Find where the given text appears and provide that cell's center as (x, y) coordinate. 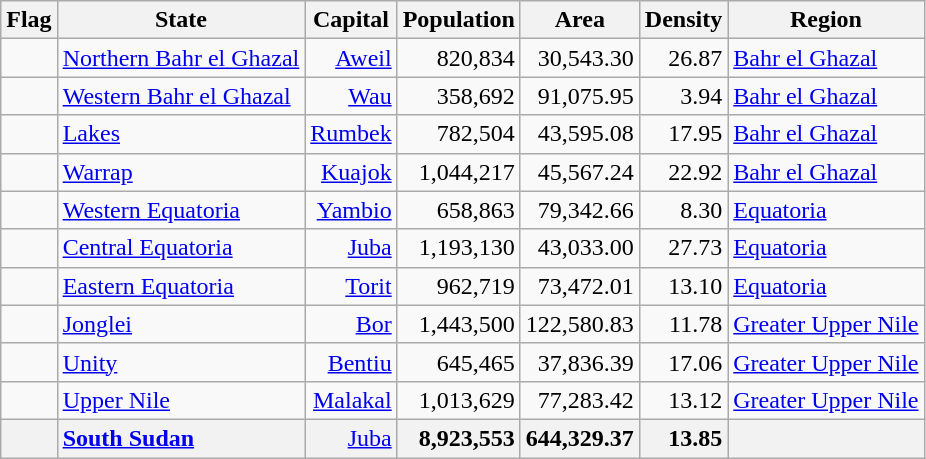
Density (683, 20)
Malakal (351, 400)
Region (826, 20)
11.78 (683, 324)
1,443,500 (458, 324)
8,923,553 (458, 438)
962,719 (458, 286)
Kuajok (351, 172)
Yambio (351, 210)
State (181, 20)
Eastern Equatoria (181, 286)
1,044,217 (458, 172)
Rumbek (351, 134)
17.95 (683, 134)
30,543.30 (580, 58)
13.85 (683, 438)
17.06 (683, 362)
782,504 (458, 134)
37,836.39 (580, 362)
Unity (181, 362)
Jonglei (181, 324)
Lakes (181, 134)
8.30 (683, 210)
Central Equatoria (181, 248)
645,465 (458, 362)
43,033.00 (580, 248)
658,863 (458, 210)
13.10 (683, 286)
13.12 (683, 400)
Torit (351, 286)
27.73 (683, 248)
Flag (29, 20)
Warrap (181, 172)
Western Equatoria (181, 210)
820,834 (458, 58)
73,472.01 (580, 286)
Upper Nile (181, 400)
26.87 (683, 58)
Aweil (351, 58)
45,567.24 (580, 172)
Northern Bahr el Ghazal (181, 58)
1,193,130 (458, 248)
644,329.37 (580, 438)
122,580.83 (580, 324)
Western Bahr el Ghazal (181, 96)
Capital (351, 20)
79,342.66 (580, 210)
Area (580, 20)
358,692 (458, 96)
22.92 (683, 172)
1,013,629 (458, 400)
43,595.08 (580, 134)
South Sudan (181, 438)
77,283.42 (580, 400)
Bentiu (351, 362)
Population (458, 20)
Wau (351, 96)
3.94 (683, 96)
91,075.95 (580, 96)
Bor (351, 324)
